Output the (X, Y) coordinate of the center of the cell containing the given text.  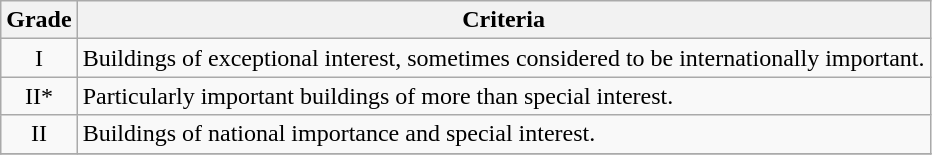
Buildings of exceptional interest, sometimes considered to be internationally important. (504, 58)
Criteria (504, 20)
II* (39, 96)
Particularly important buildings of more than special interest. (504, 96)
II (39, 134)
I (39, 58)
Buildings of national importance and special interest. (504, 134)
Grade (39, 20)
